Output the [x, y] coordinate of the center of the cell containing the given text.  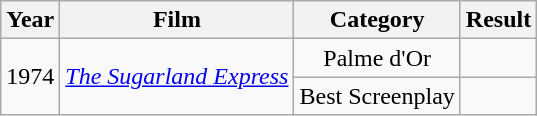
Category [377, 20]
1974 [30, 77]
Result [498, 20]
Best Screenplay [377, 96]
The Sugarland Express [177, 77]
Year [30, 20]
Palme d'Or [377, 58]
Film [177, 20]
